Find where the given text appears and provide that cell's center as (X, Y) coordinate. 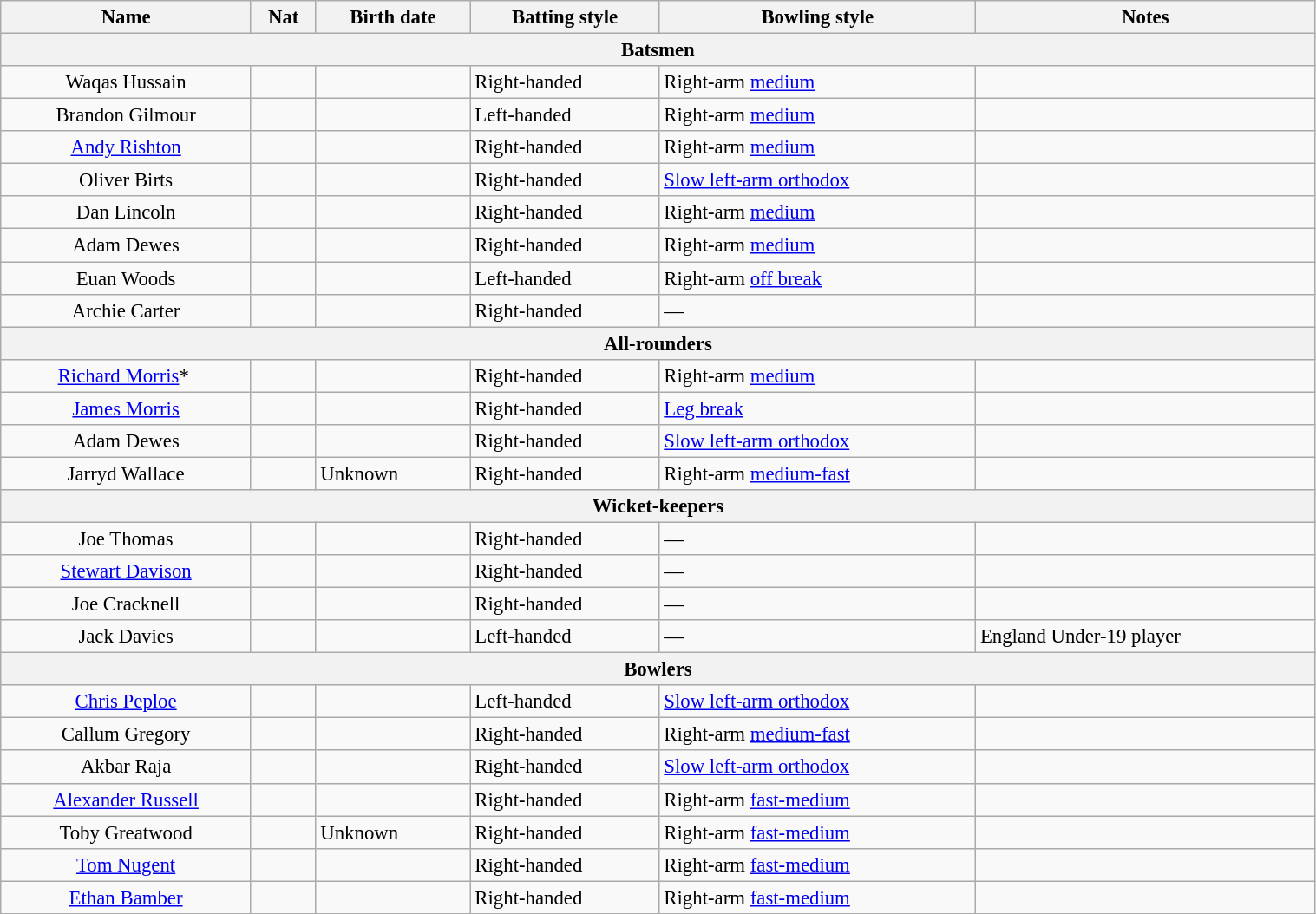
Alexander Russell (127, 800)
Bowlers (658, 669)
Andy Rishton (127, 147)
James Morris (127, 408)
Birth date (393, 17)
All-rounders (658, 343)
Jarryd Wallace (127, 473)
Richard Morris* (127, 375)
Nat (283, 17)
Callum Gregory (127, 734)
Ethan Bamber (127, 898)
Batsmen (658, 50)
Akbar Raja (127, 767)
England Under-19 player (1145, 637)
Leg break (817, 408)
Archie Carter (127, 310)
Wicket-keepers (658, 506)
Waqas Hussain (127, 82)
Brandon Gilmour (127, 115)
Batting style (565, 17)
Bowling style (817, 17)
Stewart Davison (127, 571)
Joe Cracknell (127, 604)
Tom Nugent (127, 865)
Right-arm off break (817, 278)
Jack Davies (127, 637)
Toby Greatwood (127, 832)
Oliver Birts (127, 180)
Joe Thomas (127, 539)
Name (127, 17)
Dan Lincoln (127, 212)
Chris Peploe (127, 702)
Notes (1145, 17)
Euan Woods (127, 278)
